Find where the given text appears and provide that cell's center as [x, y] coordinate. 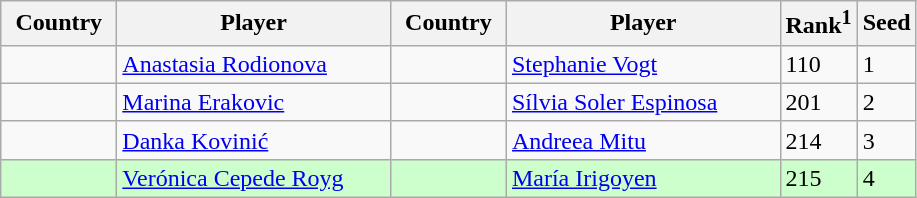
1 [886, 64]
Anastasia Rodionova [254, 64]
110 [818, 64]
Rank1 [818, 24]
3 [886, 140]
Seed [886, 24]
2 [886, 102]
Marina Erakovic [254, 102]
María Irigoyen [643, 178]
Andreea Mitu [643, 140]
Stephanie Vogt [643, 64]
Sílvia Soler Espinosa [643, 102]
215 [818, 178]
201 [818, 102]
Danka Kovinić [254, 140]
4 [886, 178]
Verónica Cepede Royg [254, 178]
214 [818, 140]
